Return [X, Y] of the center of cell containing provided text 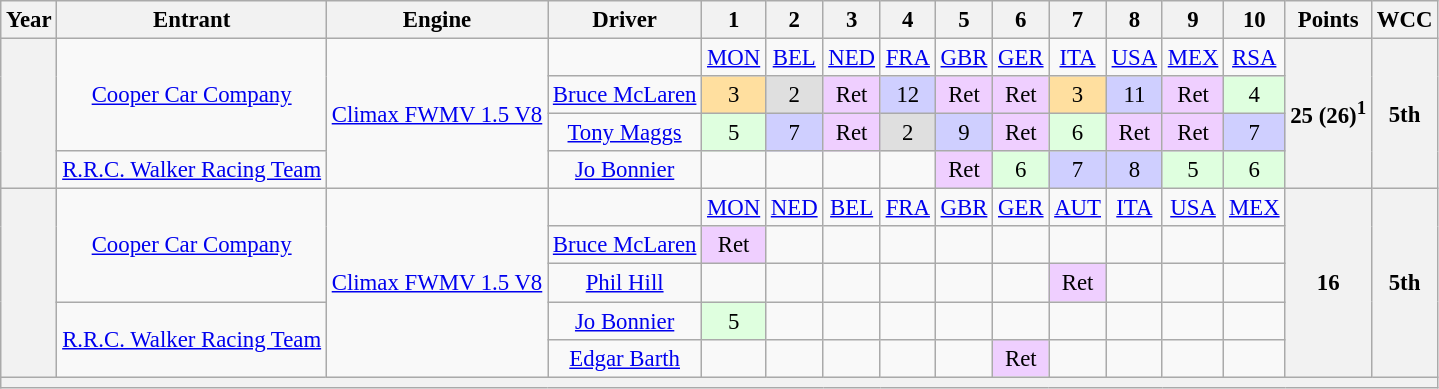
Phil Hill [625, 283]
Year [29, 20]
Engine [436, 20]
Edgar Barth [625, 358]
25 (26)1 [1328, 114]
11 [1134, 95]
10 [1254, 20]
Tony Maggs [625, 133]
12 [908, 95]
1 [734, 20]
16 [1328, 283]
RSA [1254, 58]
AUT [1078, 208]
WCC [1404, 20]
Entrant [192, 20]
Driver [625, 20]
Points [1328, 20]
